From the cell containing the given text, extract its center point as (X, Y) coordinate. 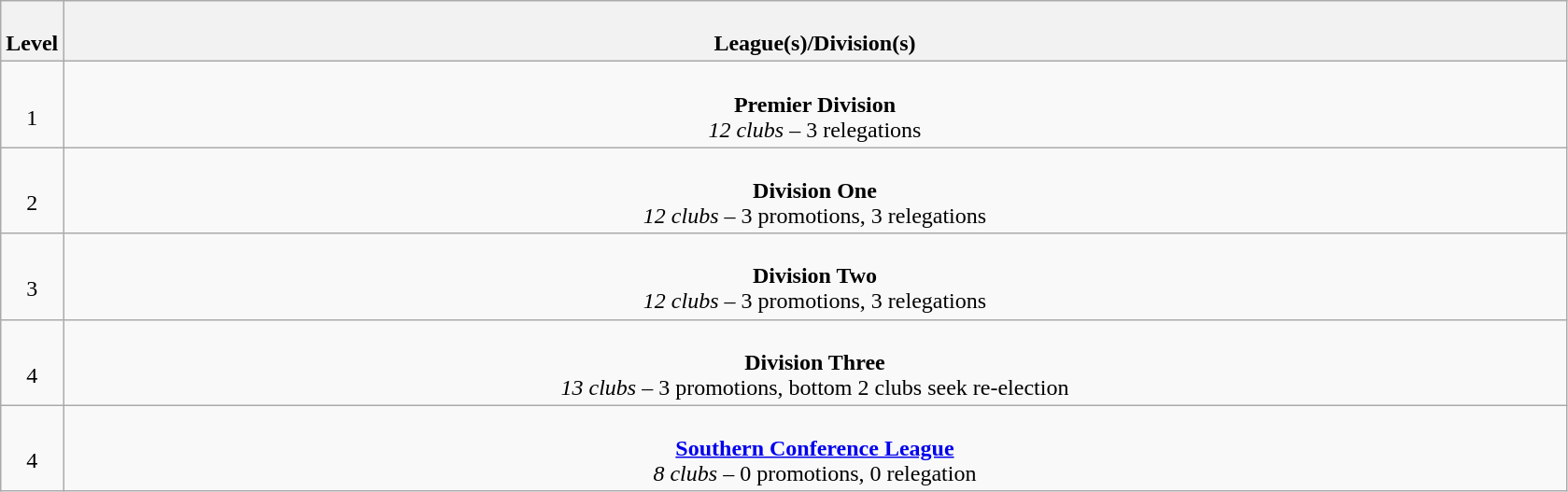
Division One 12 clubs – 3 promotions, 3 relegations (814, 190)
Level (32, 32)
2 (32, 190)
League(s)/Division(s) (814, 32)
Premier Division 12 clubs – 3 relegations (814, 105)
1 (32, 105)
Southern Conference League 8 clubs – 0 promotions, 0 relegation (814, 448)
Division Two 12 clubs – 3 promotions, 3 relegations (814, 276)
Division Three 13 clubs – 3 promotions, bottom 2 clubs seek re-election (814, 362)
3 (32, 276)
